Return (X, Y) of the center of cell containing provided text 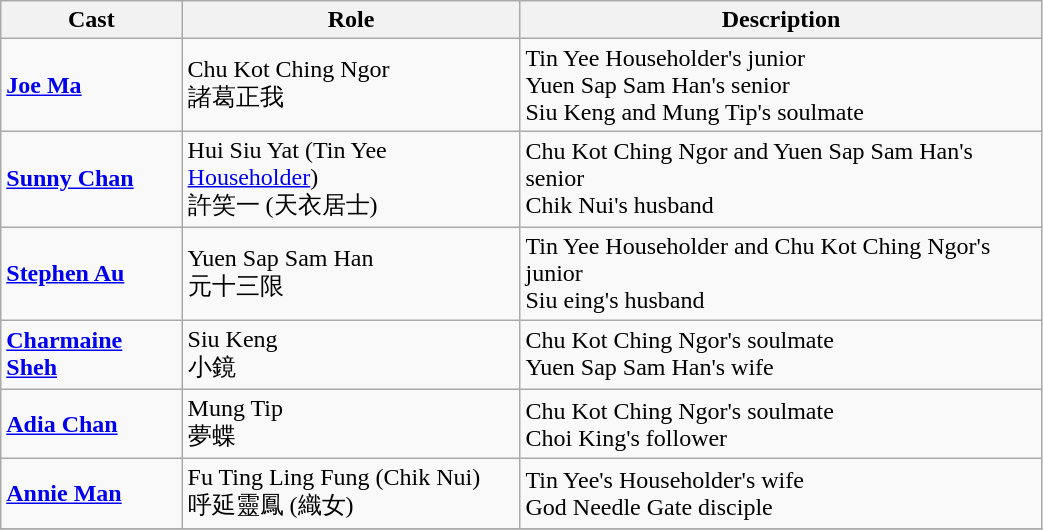
Charmaine Sheh (92, 355)
Adia Chan (92, 424)
Tin Yee Householder and Chu Kot Ching Ngor's juniorSiu eing's husband (781, 273)
Chu Kot Ching Ngor and Yuen Sap Sam Han's seniorChik Nui's husband (781, 180)
Annie Man (92, 494)
Chu Kot Ching Ngor's soulmateChoi King's follower (781, 424)
Role (351, 20)
Tin Yee Householder's juniorYuen Sap Sam Han's seniorSiu Keng and Mung Tip's soulmate (781, 85)
Chu Kot Ching Ngor諸葛正我 (351, 85)
Joe Ma (92, 85)
Yuen Sap Sam Han元十三限 (351, 273)
Chu Kot Ching Ngor's soulmateYuen Sap Sam Han's wife (781, 355)
Siu Keng小鏡 (351, 355)
Stephen Au (92, 273)
Mung Tip夢蝶 (351, 424)
Cast (92, 20)
Fu Ting Ling Fung (Chik Nui)呼延靈鳳 (織女) (351, 494)
Tin Yee's Householder's wifeGod Needle Gate disciple (781, 494)
Description (781, 20)
Sunny Chan (92, 180)
Hui Siu Yat (Tin Yee Householder)許笑一 (天衣居士) (351, 180)
